Return the (X, Y) coordinate for the center point of the cell that contains the specified text.  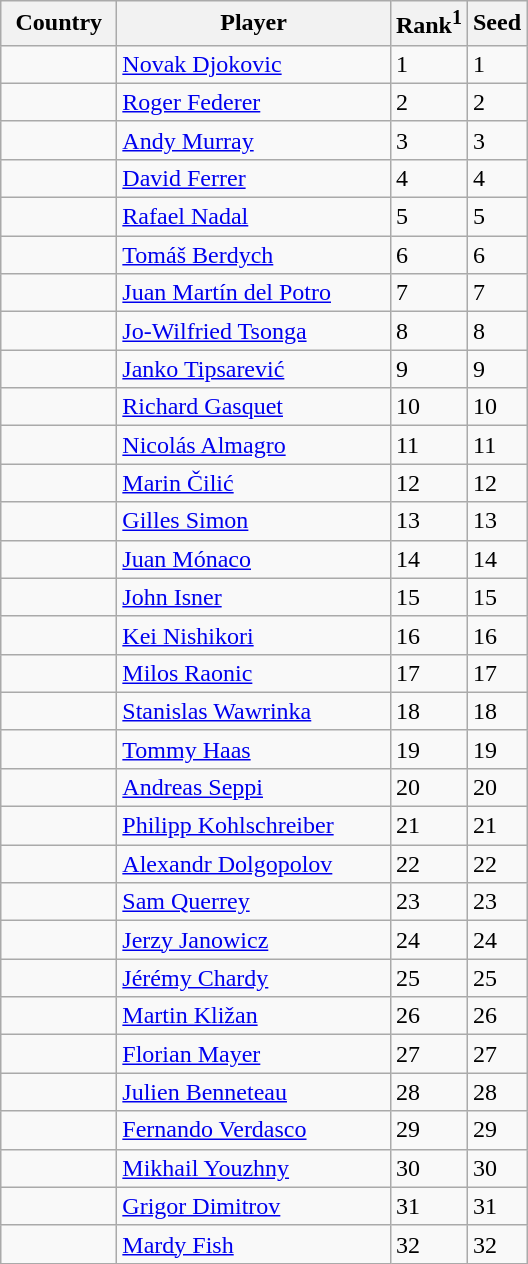
Alexandr Dolgopolov (254, 864)
Kei Nishikori (254, 635)
Philipp Kohlschreiber (254, 826)
Martin Kližan (254, 1016)
Jo-Wilfried Tsonga (254, 331)
Seed (496, 24)
Andy Murray (254, 140)
Country (59, 24)
Fernando Verdasco (254, 1130)
Gilles Simon (254, 521)
Rafael Nadal (254, 217)
Nicolás Almagro (254, 445)
John Isner (254, 597)
Tomáš Berdych (254, 255)
Julien Benneteau (254, 1092)
Rank1 (428, 24)
Jerzy Janowicz (254, 940)
Richard Gasquet (254, 407)
David Ferrer (254, 178)
Andreas Seppi (254, 787)
Tommy Haas (254, 749)
Florian Mayer (254, 1054)
Mikhail Youzhny (254, 1168)
Roger Federer (254, 102)
Mardy Fish (254, 1244)
Stanislas Wawrinka (254, 711)
Player (254, 24)
Juan Martín del Potro (254, 293)
Marin Čilić (254, 483)
Sam Querrey (254, 902)
Jérémy Chardy (254, 978)
Novak Djokovic (254, 64)
Milos Raonic (254, 673)
Janko Tipsarević (254, 369)
Grigor Dimitrov (254, 1206)
Juan Mónaco (254, 559)
